Return (x, y) of the center of cell containing provided text 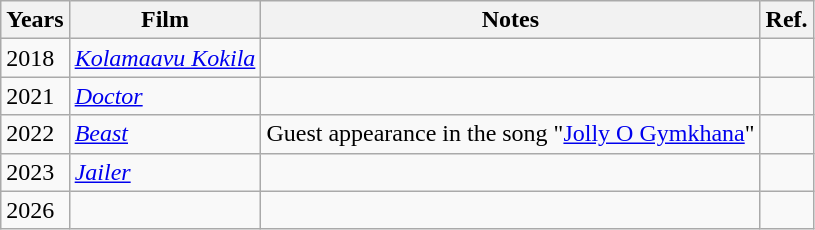
Notes (510, 20)
Doctor (165, 96)
2018 (35, 58)
Years (35, 20)
Ref. (786, 20)
2023 (35, 172)
2021 (35, 96)
Kolamaavu Kokila (165, 58)
Film (165, 20)
Guest appearance in the song "Jolly O Gymkhana" (510, 134)
Jailer (165, 172)
2026 (35, 210)
2022 (35, 134)
Beast (165, 134)
